Output the [x, y] coordinate of the center of the cell containing the given text.  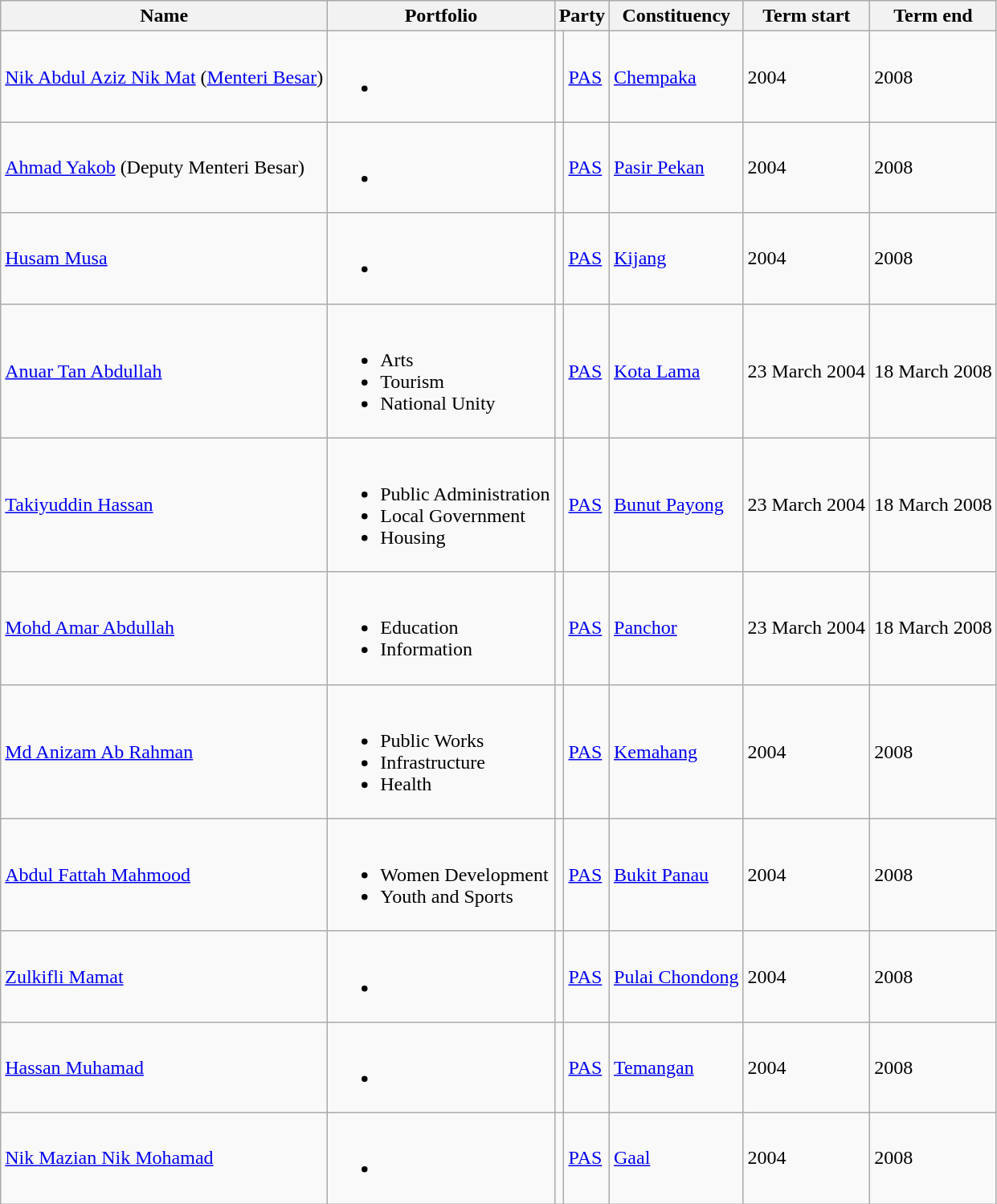
Md Anizam Ab Rahman [164, 752]
Mohd Amar Abdullah [164, 628]
Chempaka [676, 77]
Name [164, 16]
Ahmad Yakob (Deputy Menteri Besar) [164, 167]
Takiyuddin Hassan [164, 504]
Constituency [676, 16]
Kijang [676, 259]
Bukit Panau [676, 875]
Kemahang [676, 752]
Women DevelopmentYouth and Sports [441, 875]
Kota Lama [676, 371]
Zulkifli Mamat [164, 977]
Panchor [676, 628]
Temangan [676, 1067]
Public WorksInfrastructureHealth [441, 752]
EducationInformation [441, 628]
Public AdministrationLocal GovernmentHousing [441, 504]
Term start [807, 16]
Hassan Muhamad [164, 1067]
Nik Mazian Nik Mohamad [164, 1158]
Nik Abdul Aziz Nik Mat (Menteri Besar) [164, 77]
Portfolio [441, 16]
Party [582, 16]
Anuar Tan Abdullah [164, 371]
Gaal [676, 1158]
ArtsTourismNational Unity [441, 371]
Pulai Chondong [676, 977]
Term end [934, 16]
Husam Musa [164, 259]
Bunut Payong [676, 504]
Abdul Fattah Mahmood [164, 875]
Pasir Pekan [676, 167]
